Provide the (X, Y) coordinate of the cell's center where the given text is located.  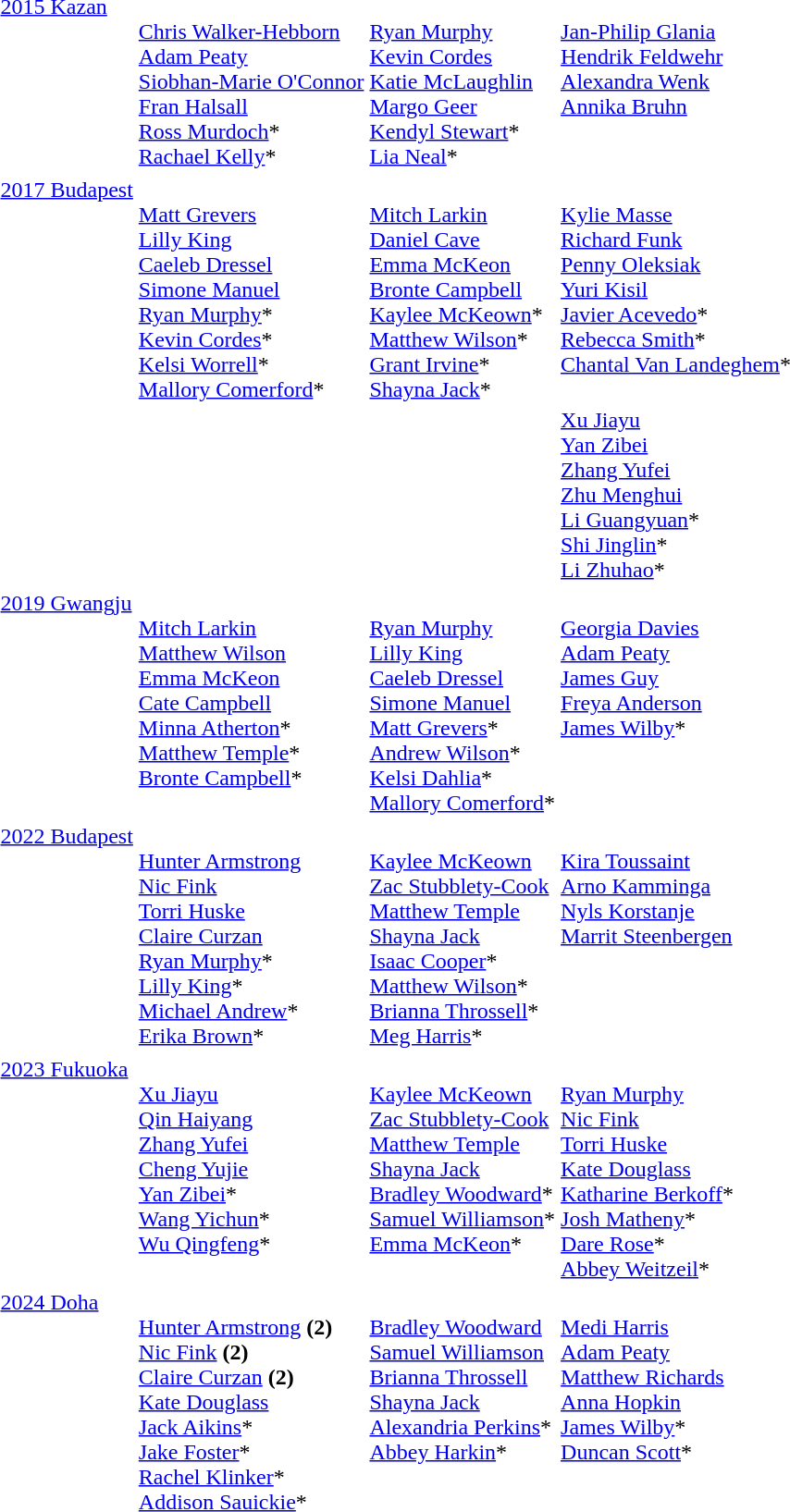
Kaylee McKeownZac Stubblety-CookMatthew TempleShayna JackIsaac Cooper*Matthew Wilson*Brianna Throssell*Meg Harris* (463, 936)
Ryan MurphyLilly KingCaeleb DresselSimone ManuelMatt Grevers*Andrew Wilson*Kelsi Dahlia*Mallory Comerford* (463, 703)
Mitch LarkinDaniel CaveEmma McKeonBronte CampbellKaylee McKeown*Matthew Wilson*Grant Irvine*Shayna Jack* (463, 379)
Hunter ArmstrongNic FinkTorri HuskeClaire CurzanRyan Murphy*Lilly King*Michael Andrew*Erika Brown* (252, 936)
Kaylee McKeownZac Stubblety-CookMatthew TempleShayna JackBradley Woodward*Samuel Williamson*Emma McKeon* (463, 1169)
Xu JiayuQin HaiyangZhang YufeiCheng YujieYan Zibei*Wang Yichun*Wu Qingfeng* (252, 1169)
Mitch LarkinMatthew WilsonEmma McKeonCate CampbellMinna Atherton*Matthew Temple*Bronte Campbell* (252, 703)
Matt GreversLilly KingCaeleb DresselSimone ManuelRyan Murphy*Kevin Cordes*Kelsi Worrell*Mallory Comerford* (252, 379)
